Find where the given text appears and provide that cell's center as (X, Y) coordinate. 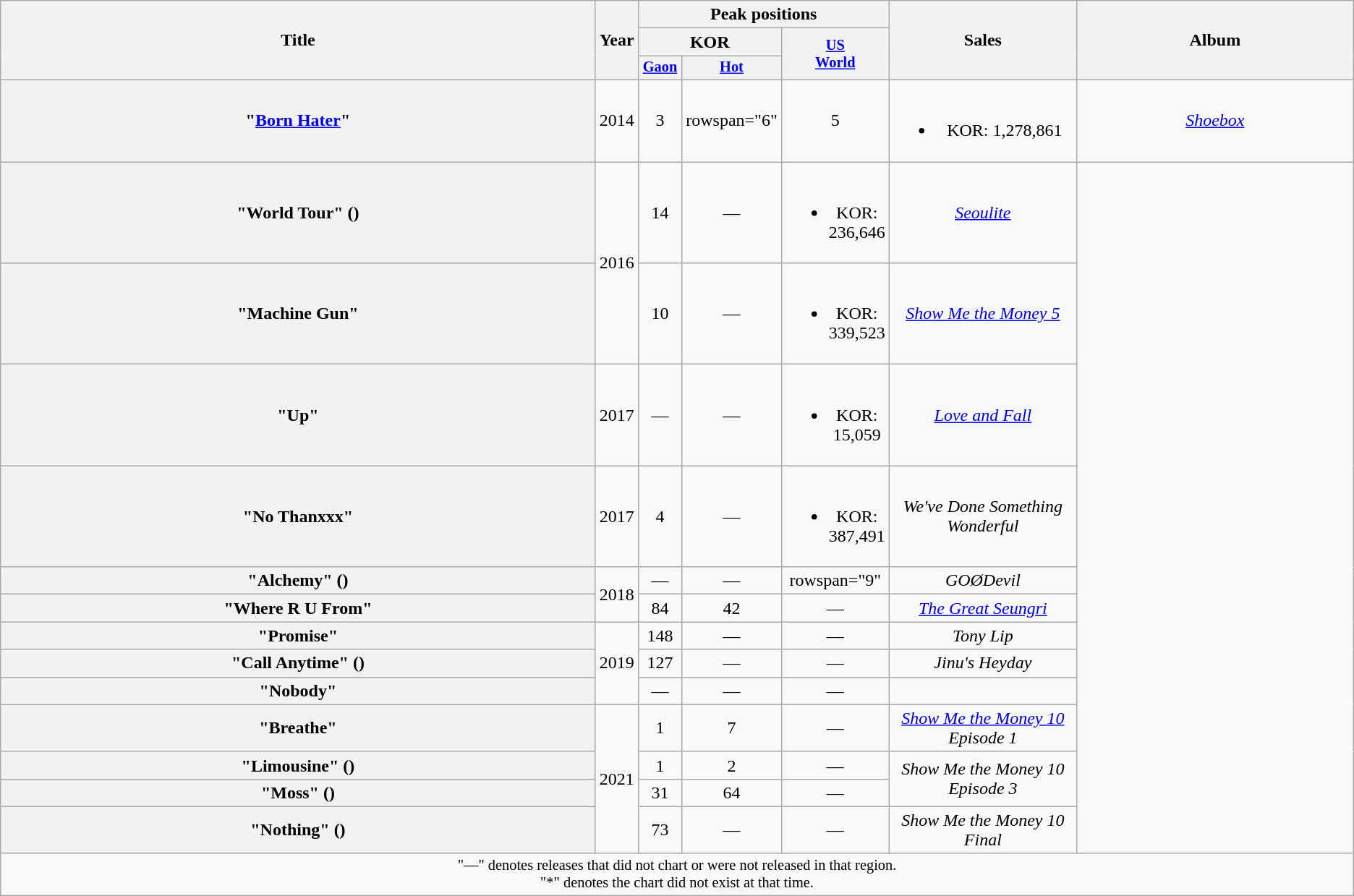
2016 (616, 263)
"Nothing" () (298, 830)
Seoulite (982, 213)
rowspan="9" (835, 581)
Jinu's Heyday (982, 663)
4 (660, 516)
"Born Hater" (298, 121)
31 (660, 793)
"Breathe" (298, 728)
Shoebox (1215, 121)
Sales (982, 40)
84 (660, 608)
7 (732, 728)
3 (660, 121)
KOR: 15,059 (835, 415)
2021 (616, 779)
"World Tour" () (298, 213)
127 (660, 663)
rowspan="6" (732, 121)
42 (732, 608)
73 (660, 830)
GOØDevil (982, 581)
Gaon (660, 68)
KOR: 387,491 (835, 516)
KOR: 236,646 (835, 213)
Peak positions (764, 14)
64 (732, 793)
"Call Anytime" () (298, 663)
Show Me the Money 10 Final (982, 830)
2019 (616, 663)
"Machine Gun" (298, 314)
Show Me the Money 10 Episode 1 (982, 728)
Love and Fall (982, 415)
Show Me the Money 5 (982, 314)
"Nobody" (298, 691)
"Moss" () (298, 793)
2018 (616, 594)
"Limousine" () (298, 765)
14 (660, 213)
KOR (710, 42)
Title (298, 40)
"No Thanxxx" (298, 516)
KOR: 339,523 (835, 314)
Year (616, 40)
148 (660, 636)
2014 (616, 121)
"Where R U From" (298, 608)
"—" denotes releases that did not chart or were not released in that region."*" denotes the chart did not exist at that time. (677, 874)
We've Done Something Wonderful (982, 516)
Tony Lip (982, 636)
Hot (732, 68)
5 (835, 121)
Show Me the Money 10 Episode 3 (982, 779)
"Alchemy" () (298, 581)
"Up" (298, 415)
"Promise" (298, 636)
KOR: 1,278,861 (982, 121)
10 (660, 314)
Album (1215, 40)
USWorld (835, 54)
The Great Seungri (982, 608)
2 (732, 765)
